Extract the [X, Y] coordinate from the center of the cell holding the provided text.  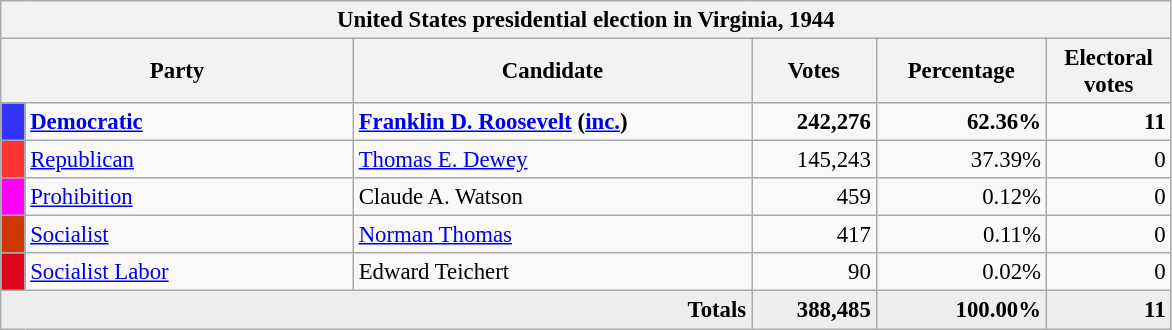
Republican [189, 160]
145,243 [814, 160]
Percentage [961, 72]
417 [814, 235]
100.00% [961, 310]
62.36% [961, 122]
Claude A. Watson [552, 197]
37.39% [961, 160]
90 [814, 273]
0.02% [961, 273]
Electoral votes [1108, 72]
Totals [376, 310]
Party [178, 72]
0.12% [961, 197]
Thomas E. Dewey [552, 160]
242,276 [814, 122]
Democratic [189, 122]
Candidate [552, 72]
Socialist [189, 235]
United States presidential election in Virginia, 1944 [586, 20]
Prohibition [189, 197]
0.11% [961, 235]
Norman Thomas [552, 235]
Socialist Labor [189, 273]
Franklin D. Roosevelt (inc.) [552, 122]
Votes [814, 72]
388,485 [814, 310]
Edward Teichert [552, 273]
459 [814, 197]
